Pinpoint the cell where the given text exists, returning its [x, y] midpoint coordinate. 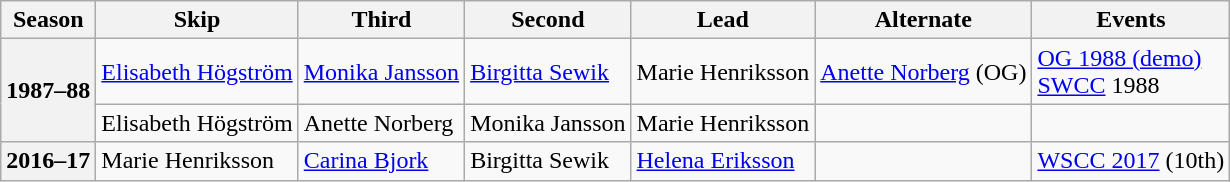
2016–17 [48, 161]
Third [381, 20]
1987–88 [48, 90]
OG 1988 (demo) SWCC 1988 [1131, 72]
Carina Bjork [381, 161]
Anette Norberg (OG) [924, 72]
Anette Norberg [381, 123]
Events [1131, 20]
Skip [197, 20]
Helena Eriksson [723, 161]
Lead [723, 20]
Second [548, 20]
Season [48, 20]
WSCC 2017 (10th) [1131, 161]
Alternate [924, 20]
